Find where the given text appears and provide that cell's center as [X, Y] coordinate. 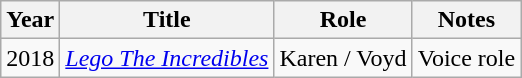
Year [30, 20]
Voice role [466, 58]
Lego The Incredibles [167, 58]
2018 [30, 58]
Karen / Voyd [343, 58]
Notes [466, 20]
Title [167, 20]
Role [343, 20]
